Identify which cell holds the provided text, then report its [x, y] central coordinate. 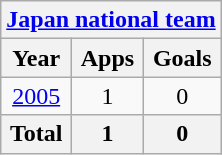
Japan national team [111, 20]
Goals [182, 58]
Apps [108, 58]
Total [36, 134]
2005 [36, 96]
Year [36, 58]
